Output the (x, y) coordinate of the center of the cell containing the given text.  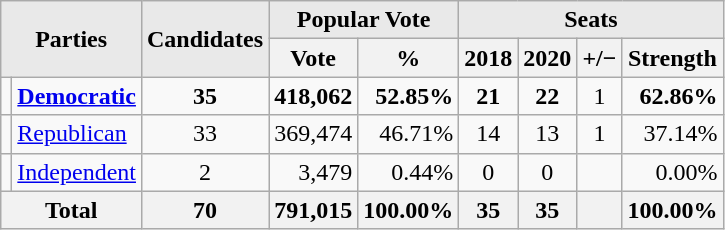
46.71% (408, 134)
Republican (77, 134)
3,479 (314, 172)
Popular Vote (364, 20)
21 (488, 96)
37.14% (672, 134)
2018 (488, 58)
0.44% (408, 172)
62.86% (672, 96)
+/− (600, 58)
Vote (314, 58)
2020 (548, 58)
70 (204, 210)
Strength (672, 58)
418,062 (314, 96)
Seats (591, 20)
0.00% (672, 172)
22 (548, 96)
Democratic (77, 96)
Total (72, 210)
14 (488, 134)
Independent (77, 172)
369,474 (314, 134)
791,015 (314, 210)
52.85% (408, 96)
Candidates (204, 39)
33 (204, 134)
% (408, 58)
13 (548, 134)
Parties (72, 39)
2 (204, 172)
